Determine the (X, Y) coordinate at the center of the cell enclosing the given text.  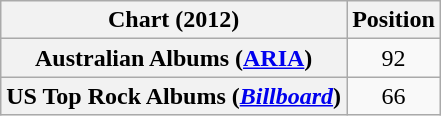
92 (394, 58)
US Top Rock Albums (Billboard) (174, 96)
Australian Albums (ARIA) (174, 58)
66 (394, 96)
Position (394, 20)
Chart (2012) (174, 20)
